Detect which cell encompasses the target text, then output its (x, y) center coordinate. 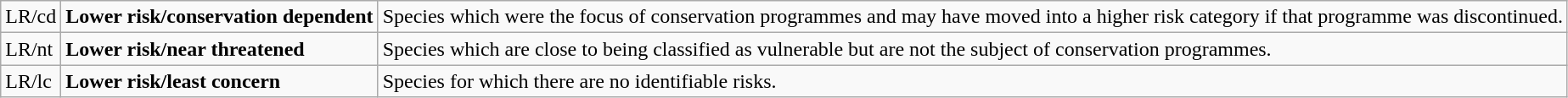
LR/cd (31, 17)
Lower risk/conservation dependent (219, 17)
Lower risk/near threatened (219, 49)
Species which are close to being classified as vulnerable but are not the subject of conservation programmes. (973, 49)
Species for which there are no identifiable risks. (973, 81)
Lower risk/least concern (219, 81)
Species which were the focus of conservation programmes and may have moved into a higher risk category if that programme was discontinued. (973, 17)
LR/lc (31, 81)
LR/nt (31, 49)
